Extract the (X, Y) coordinate from the center of the cell holding the provided text.  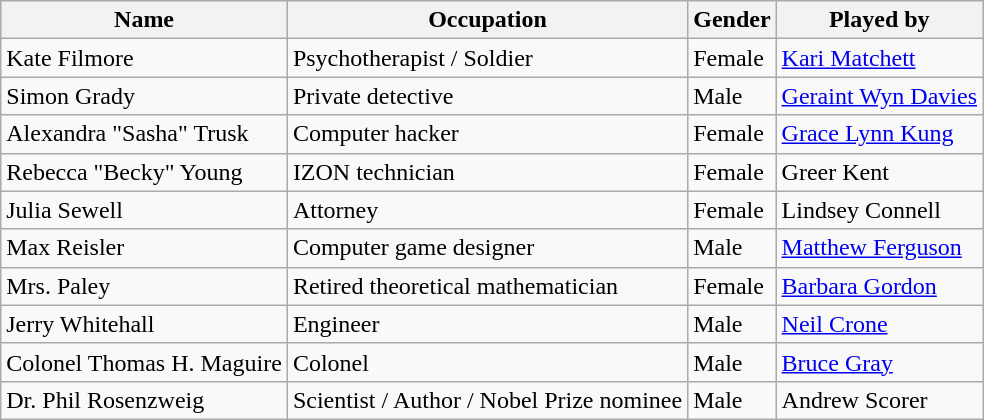
Psychotherapist / Soldier (487, 58)
Jerry Whitehall (144, 324)
Simon Grady (144, 96)
Scientist / Author / Nobel Prize nominee (487, 400)
Dr. Phil Rosenzweig (144, 400)
Bruce Gray (879, 362)
Grace Lynn Kung (879, 134)
Colonel Thomas H. Maguire (144, 362)
Private detective (487, 96)
Computer game designer (487, 248)
IZON technician (487, 172)
Attorney (487, 210)
Colonel (487, 362)
Julia Sewell (144, 210)
Kate Filmore (144, 58)
Retired theoretical mathematician (487, 286)
Alexandra "Sasha" Trusk (144, 134)
Andrew Scorer (879, 400)
Barbara Gordon (879, 286)
Geraint Wyn Davies (879, 96)
Max Reisler (144, 248)
Rebecca "Becky" Young (144, 172)
Matthew Ferguson (879, 248)
Occupation (487, 20)
Mrs. Paley (144, 286)
Played by (879, 20)
Computer hacker (487, 134)
Gender (732, 20)
Greer Kent (879, 172)
Engineer (487, 324)
Name (144, 20)
Neil Crone (879, 324)
Lindsey Connell (879, 210)
Kari Matchett (879, 58)
